Return the (x, y) coordinate for the center point of the cell that contains the specified text.  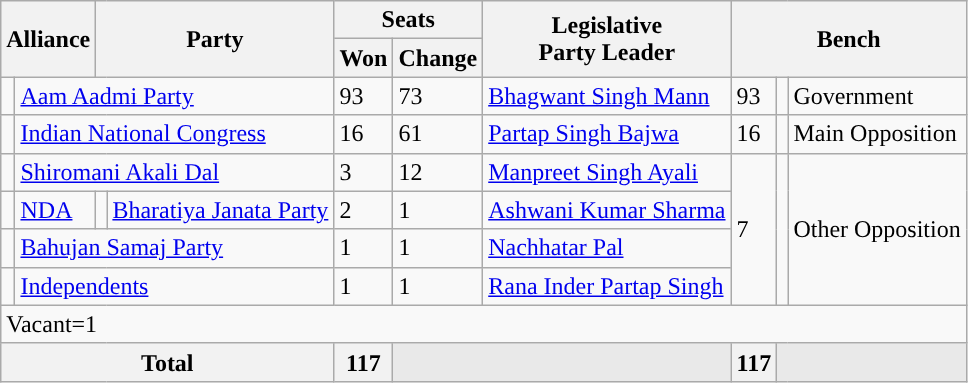
Other Opposition (877, 229)
Main Opposition (877, 134)
Bahujan Samaj Party (174, 248)
Bench (848, 39)
NDA (56, 210)
61 (438, 134)
Total (168, 362)
Seats (408, 20)
Party (215, 39)
Manpreet Singh Ayali (607, 172)
Government (877, 96)
Ashwani Kumar Sharma (607, 210)
7 (754, 229)
Rana Inder Partap Singh (607, 286)
Vacant=1 (484, 324)
Indian National Congress (174, 134)
2 (364, 210)
Bhagwant Singh Mann (607, 96)
Nachhatar Pal (607, 248)
Change (438, 58)
Won (364, 58)
Partap Singh Bajwa (607, 134)
Shiromani Akali Dal (174, 172)
12 (438, 172)
Bharatiya Janata Party (220, 210)
3 (364, 172)
73 (438, 96)
Alliance (48, 39)
Aam Aadmi Party (174, 96)
LegislativeParty Leader (607, 39)
Independents (174, 286)
